Extract the [x, y] coordinate from the center of the cell holding the provided text.  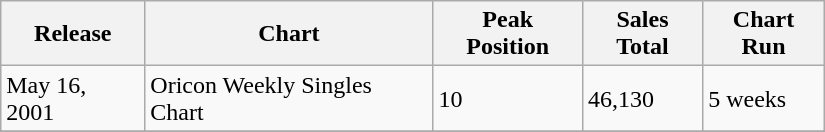
Chart Run [764, 34]
May 16, 2001 [73, 98]
Peak Position [508, 34]
Release [73, 34]
Oricon Weekly Singles Chart [289, 98]
5 weeks [764, 98]
Chart [289, 34]
Sales Total [642, 34]
10 [508, 98]
46,130 [642, 98]
